Detect which cell encompasses the target text, then output its (x, y) center coordinate. 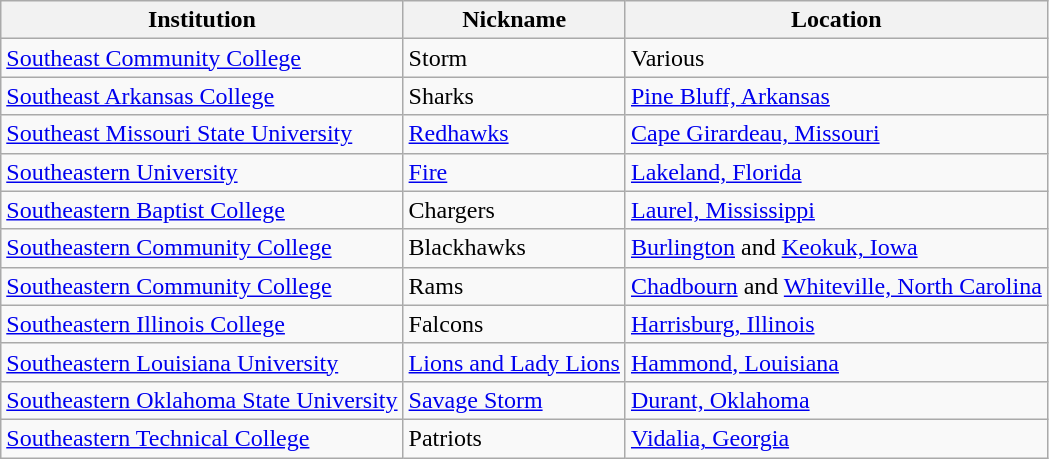
Southeast Missouri State University (202, 134)
Southeastern Louisiana University (202, 362)
Vidalia, Georgia (836, 438)
Hammond, Louisiana (836, 362)
Fire (514, 172)
Nickname (514, 20)
Laurel, Mississippi (836, 210)
Cape Girardeau, Missouri (836, 134)
Patriots (514, 438)
Various (836, 58)
Chadbourn and Whiteville, North Carolina (836, 286)
Chargers (514, 210)
Blackhawks (514, 248)
Lions and Lady Lions (514, 362)
Burlington and Keokuk, Iowa (836, 248)
Southeastern Oklahoma State University (202, 400)
Southeastern Illinois College (202, 324)
Sharks (514, 96)
Falcons (514, 324)
Location (836, 20)
Harrisburg, Illinois (836, 324)
Storm (514, 58)
Southeast Arkansas College (202, 96)
Lakeland, Florida (836, 172)
Institution (202, 20)
Savage Storm (514, 400)
Durant, Oklahoma (836, 400)
Pine Bluff, Arkansas (836, 96)
Southeastern University (202, 172)
Southeastern Technical College (202, 438)
Southeastern Baptist College (202, 210)
Rams (514, 286)
Southeast Community College (202, 58)
Redhawks (514, 134)
